Output the (X, Y) coordinate of the center of the cell containing the given text.  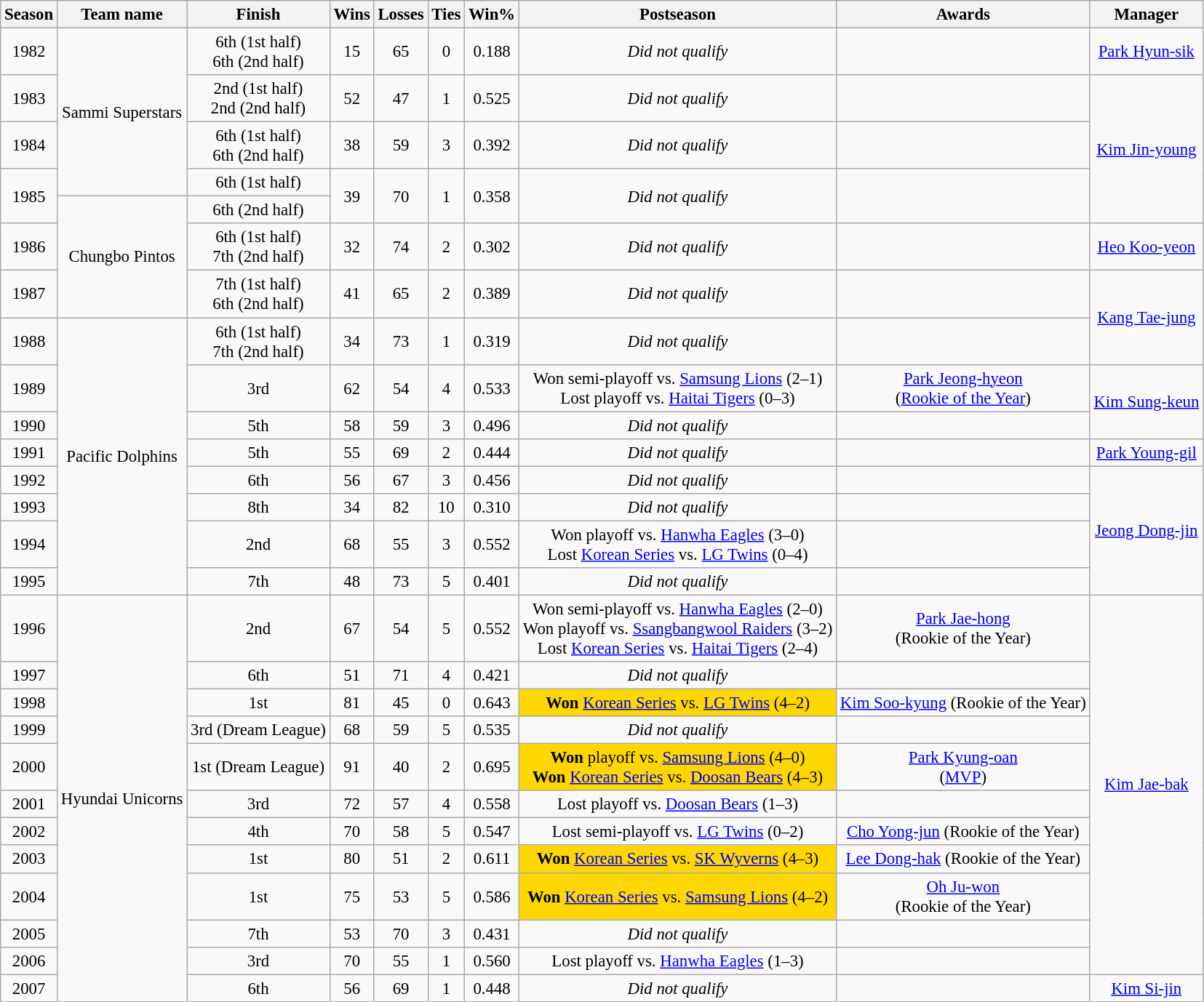
Park Kyung-oan(MVP) (963, 768)
Won Korean Series vs. SK Wyverns (4–3) (677, 859)
2001 (29, 804)
Win% (492, 15)
0.611 (492, 859)
Heo Koo-yeon (1147, 247)
Kim Soo-kyung (Rookie of the Year) (963, 703)
39 (352, 196)
Pacific Dolphins (121, 457)
0.431 (492, 934)
10 (447, 508)
0.389 (492, 294)
80 (352, 859)
Lost playoff vs. Hanwha Eagles (1–3) (677, 961)
Awards (963, 15)
8th (259, 508)
Kim Si-jin (1147, 988)
1995 (29, 582)
0.535 (492, 730)
0.695 (492, 768)
1984 (29, 145)
Hyundai Unicorns (121, 798)
Lee Dong-hak (Rookie of the Year) (963, 859)
Manager (1147, 15)
1988 (29, 342)
41 (352, 294)
0.188 (492, 52)
2007 (29, 988)
Park Jae-hong(Rookie of the Year) (963, 628)
Won Korean Series vs. LG Twins (4–2) (677, 703)
Kim Jae-bak (1147, 785)
82 (401, 508)
1982 (29, 52)
0.456 (492, 480)
Won Korean Series vs. Samsung Lions (4–2) (677, 896)
52 (352, 99)
4th (259, 832)
1994 (29, 544)
Oh Ju-won(Rookie of the Year) (963, 896)
6th (1st half) (259, 183)
0.586 (492, 896)
91 (352, 768)
0.558 (492, 804)
2002 (29, 832)
Park Young-gil (1147, 452)
1998 (29, 703)
1989 (29, 388)
Team name (121, 15)
Kang Tae-jung (1147, 317)
0.496 (492, 425)
Park Hyun-sik (1147, 52)
47 (401, 99)
3rd (Dream League) (259, 730)
Won playoff vs. Hanwha Eagles (3–0)Lost Korean Series vs. LG Twins (0–4) (677, 544)
81 (352, 703)
1st (Dream League) (259, 768)
0.448 (492, 988)
2000 (29, 768)
32 (352, 247)
Sammi Superstars (121, 112)
1999 (29, 730)
1997 (29, 676)
Jeong Dong-jin (1147, 531)
Losses (401, 15)
0.392 (492, 145)
57 (401, 804)
2003 (29, 859)
Kim Sung-keun (1147, 401)
62 (352, 388)
45 (401, 703)
1996 (29, 628)
1986 (29, 247)
0.533 (492, 388)
7th (1st half)6th (2nd half) (259, 294)
0.444 (492, 452)
2004 (29, 896)
0.525 (492, 99)
Chungbo Pintos (121, 257)
0.358 (492, 196)
6th (2nd half) (259, 210)
Postseason (677, 15)
38 (352, 145)
74 (401, 247)
Cho Yong-jun (Rookie of the Year) (963, 832)
0.310 (492, 508)
0.319 (492, 342)
1991 (29, 452)
0.401 (492, 582)
Wins (352, 15)
0.643 (492, 703)
71 (401, 676)
40 (401, 768)
1992 (29, 480)
2005 (29, 934)
0.421 (492, 676)
1990 (29, 425)
Ties (447, 15)
75 (352, 896)
0.547 (492, 832)
0.302 (492, 247)
15 (352, 52)
Kim Jin-young (1147, 149)
Finish (259, 15)
1983 (29, 99)
Won playoff vs. Samsung Lions (4–0)Won Korean Series vs. Doosan Bears (4–3) (677, 768)
2nd (1st half)2nd (2nd half) (259, 99)
1993 (29, 508)
Lost playoff vs. Doosan Bears (1–3) (677, 804)
72 (352, 804)
Season (29, 15)
0.560 (492, 961)
Won semi-playoff vs. Hanwha Eagles (2–0)Won playoff vs. Ssangbangwool Raiders (3–2)Lost Korean Series vs. Haitai Tigers (2–4) (677, 628)
1985 (29, 196)
Lost semi-playoff vs. LG Twins (0–2) (677, 832)
Park Jeong-hyeon(Rookie of the Year) (963, 388)
1987 (29, 294)
48 (352, 582)
2006 (29, 961)
Won semi-playoff vs. Samsung Lions (2–1)Lost playoff vs. Haitai Tigers (0–3) (677, 388)
